Output the [X, Y] coordinate of the center of the cell containing the given text.  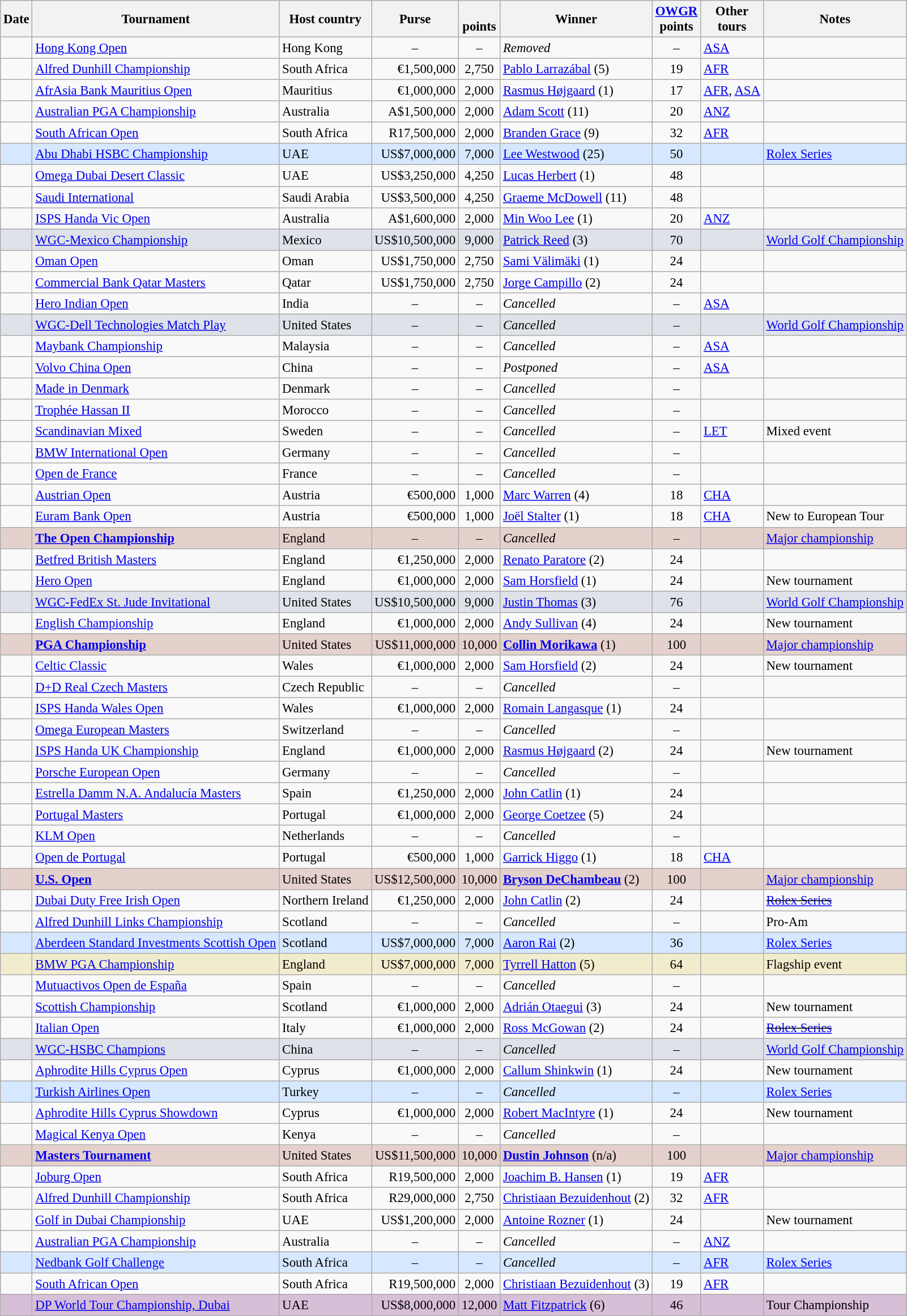
Scandinavian Mixed [156, 431]
Made in Denmark [156, 389]
Abu Dhabi HSBC Championship [156, 155]
Nedbank Golf Challenge [156, 1262]
Pro-Am [835, 922]
Aphrodite Hills Cyprus Open [156, 1071]
Omega European Masters [156, 730]
Malaysia [325, 346]
India [325, 304]
Othertours [732, 19]
Andy Sullivan (4) [577, 623]
64 [676, 964]
English Championship [156, 623]
Alfred Dunhill Links Championship [156, 922]
Mixed event [835, 431]
ISPS Handa Vic Open [156, 218]
WGC-Mexico Championship [156, 240]
Lee Westwood (25) [577, 155]
Magical Kenya Open [156, 1135]
U.S. Open [156, 879]
Robert MacIntyre (1) [577, 1113]
Tyrrell Hatton (5) [577, 964]
Adam Scott (11) [577, 112]
KLM Open [156, 836]
Notes [835, 19]
BMW International Open [156, 453]
Sweden [325, 431]
Volvo China Open [156, 367]
Graeme McDowell (11) [577, 197]
Marc Warren (4) [577, 495]
Hong Kong [325, 48]
George Coetzee (5) [577, 815]
WGC-HSBC Champions [156, 1049]
Removed [577, 48]
R17,500,000 [415, 133]
12,000 [479, 1305]
Oman [325, 261]
Rasmus Højgaard (2) [577, 751]
Netherlands [325, 836]
ISPS Handa Wales Open [156, 708]
Omega Dubai Desert Classic [156, 176]
Joburg Open [156, 1177]
Date [16, 19]
US$3,500,000 [415, 197]
Morocco [325, 410]
Postponed [577, 367]
Austrian Open [156, 495]
AfrAsia Bank Mauritius Open [156, 91]
Callum Shinkwin (1) [577, 1071]
Christiaan Bezuidenhout (3) [577, 1284]
points [479, 19]
John Catlin (2) [577, 900]
US$1,200,000 [415, 1220]
Oman Open [156, 261]
Aaron Rai (2) [577, 943]
Masters Tournament [156, 1156]
Mutuactivos Open de España [156, 986]
France [325, 474]
Dubai Duty Free Irish Open [156, 900]
DP World Tour Championship, Dubai [156, 1305]
US$11,500,000 [415, 1156]
Collin Morikawa (1) [577, 644]
Branden Grace (9) [577, 133]
Mexico [325, 240]
Czech Republic [325, 687]
John Catlin (1) [577, 793]
Maybank Championship [156, 346]
Open de France [156, 474]
Sam Horsfield (1) [577, 580]
Sam Horsfield (2) [577, 666]
Hero Indian Open [156, 304]
WGC-FedEx St. Jude Invitational [156, 602]
Mauritius [325, 91]
Italy [325, 1028]
Northern Ireland [325, 900]
Euram Bank Open [156, 517]
The Open Championship [156, 538]
Scottish Championship [156, 1007]
Jorge Campillo (2) [577, 282]
Estrella Damm N.A. Andalucía Masters [156, 793]
46 [676, 1305]
New to European Tour [835, 517]
Aberdeen Standard Investments Scottish Open [156, 943]
Dustin Johnson (n/a) [577, 1156]
Ross McGowan (2) [577, 1028]
WGC-Dell Technologies Match Play [156, 325]
Commercial Bank Qatar Masters [156, 282]
Joachim B. Hansen (1) [577, 1177]
PGA Championship [156, 644]
US$8,000,000 [415, 1305]
Hong Kong Open [156, 48]
Turkish Airlines Open [156, 1092]
R29,000,000 [415, 1199]
US$12,500,000 [415, 879]
Garrick Higgo (1) [577, 857]
36 [676, 943]
Tournament [156, 19]
17 [676, 91]
70 [676, 240]
Lucas Herbert (1) [577, 176]
US$11,000,000 [415, 644]
Open de Portugal [156, 857]
Portugal Masters [156, 815]
Renato Paratore (2) [577, 559]
BMW PGA Championship [156, 964]
Rasmus Højgaard (1) [577, 91]
Saudi International [156, 197]
OWGRpoints [676, 19]
Antoine Rozner (1) [577, 1220]
Celtic Classic [156, 666]
A$1,600,000 [415, 218]
LET [732, 431]
Trophée Hassan II [156, 410]
Pablo Larrazábal (5) [577, 69]
50 [676, 155]
Sami Välimäki (1) [577, 261]
Switzerland [325, 730]
Purse [415, 19]
AFR, ASA [732, 91]
Justin Thomas (3) [577, 602]
Turkey [325, 1092]
Winner [577, 19]
€1,500,000 [415, 69]
Flagship event [835, 964]
Kenya [325, 1135]
Matt Fitzpatrick (6) [577, 1305]
Italian Open [156, 1028]
76 [676, 602]
Joël Stalter (1) [577, 517]
Qatar [325, 282]
D+D Real Czech Masters [156, 687]
Bryson DeChambeau (2) [577, 879]
Denmark [325, 389]
Christiaan Bezuidenhout (2) [577, 1199]
Aphrodite Hills Cyprus Showdown [156, 1113]
US$3,250,000 [415, 176]
Tour Championship [835, 1305]
Min Woo Lee (1) [577, 218]
A$1,500,000 [415, 112]
Golf in Dubai Championship [156, 1220]
Hero Open [156, 580]
Adrián Otaegui (3) [577, 1007]
Romain Langasque (1) [577, 708]
Patrick Reed (3) [577, 240]
ISPS Handa UK Championship [156, 751]
Host country [325, 19]
Betfred British Masters [156, 559]
Saudi Arabia [325, 197]
Porsche European Open [156, 772]
